Determine the (x, y) coordinate at the center of the cell enclosing the given text.  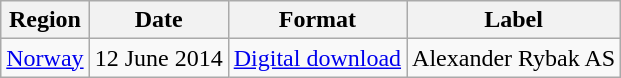
12 June 2014 (158, 58)
Format (317, 20)
Label (514, 20)
Digital download (317, 58)
Norway (45, 58)
Date (158, 20)
Alexander Rybak AS (514, 58)
Region (45, 20)
